Return [x, y] of the center of cell containing provided text 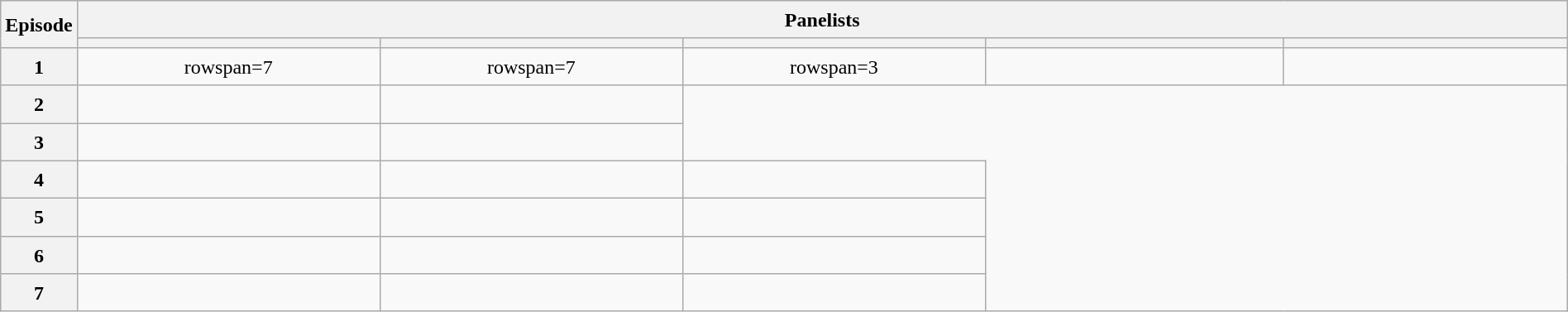
7 [39, 293]
5 [39, 218]
Episode [39, 25]
rowspan=3 [834, 66]
4 [39, 180]
1 [39, 66]
6 [39, 255]
2 [39, 104]
3 [39, 142]
Panelists [822, 20]
